For the text-containing cell, return its midpoint in [x, y] coordinate format. 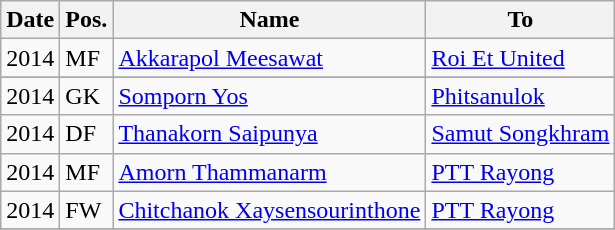
Roi Et United [520, 58]
FW [86, 210]
Name [270, 20]
Samut Songkhram [520, 134]
Chitchanok Xaysensourinthone [270, 210]
To [520, 20]
Akkarapol Meesawat [270, 58]
Phitsanulok [520, 96]
Pos. [86, 20]
Somporn Yos [270, 96]
Amorn Thammanarm [270, 172]
Date [30, 20]
DF [86, 134]
Thanakorn Saipunya [270, 134]
GK [86, 96]
